Return (x, y) of the center of cell containing provided text 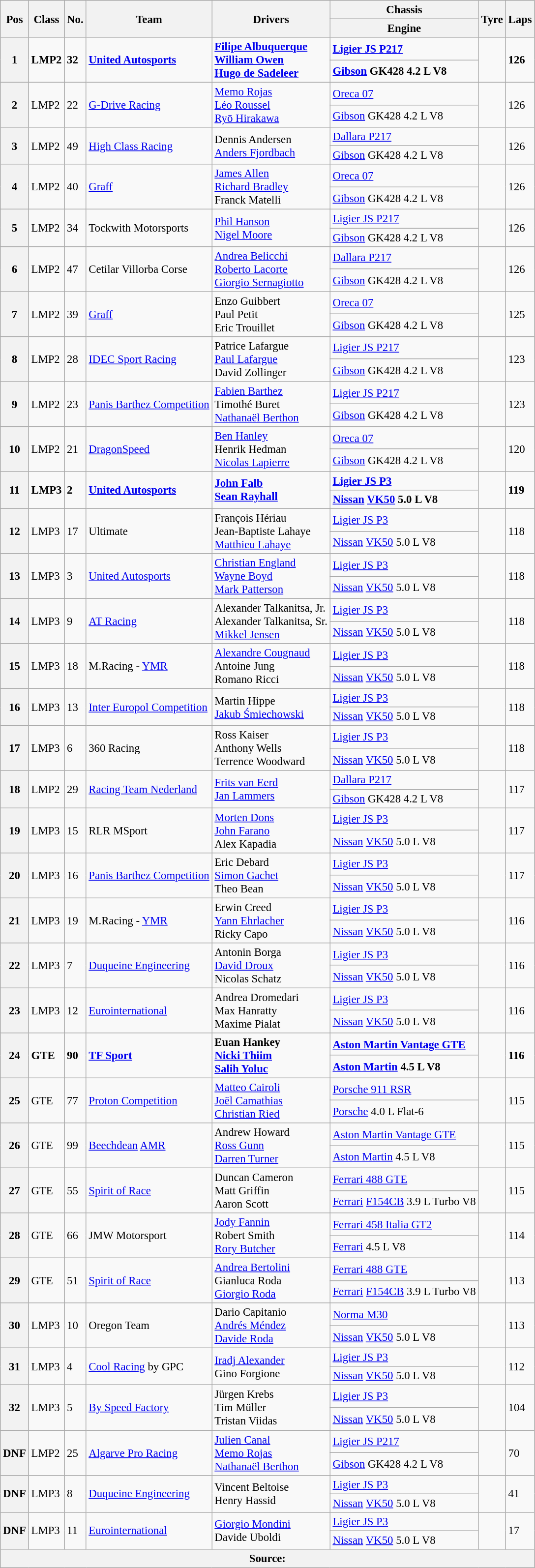
41 (520, 1494)
Giorgio Mondini Davide Uboldi (271, 1530)
Class (46, 19)
47 (75, 269)
49 (75, 146)
Andrew Howard Ross Gunn Darren Turner (271, 1146)
27 (15, 1191)
Inter Europol Competition (149, 707)
66 (75, 1236)
104 (520, 1408)
Algarve Pro Racing (149, 1453)
Proton Competition (149, 1100)
14 (15, 621)
Cetilar Villorba Corse (149, 269)
51 (75, 1281)
125 (520, 314)
Frits van Eerd Jan Lammers (271, 790)
Morten Dons John Farano Alex Kapadia (271, 830)
119 (520, 490)
Andrea Belicchi Roberto Lacorte Giorgio Sernagiotto (271, 269)
90 (75, 1056)
TF Sport (149, 1056)
G-Drive Racing (149, 105)
Chassis (404, 10)
Drivers (271, 19)
114 (520, 1236)
26 (15, 1146)
Filipe Albuquerque William Owen Hugo de Sadeleer (271, 60)
Antonin Borga David Droux Nicolas Schatz (271, 966)
Eric Debard Simon Gachet Theo Bean (271, 875)
Matteo Cairoli Joël Camathias Christian Ried (271, 1100)
Erwin Creed Yann Ehrlacher Ricky Capo (271, 920)
360 Racing (149, 748)
Source: (267, 1559)
Christian England Wayne Boyd Mark Patterson (271, 576)
Jody Fannin Robert Smith Rory Butcher (271, 1236)
Oregon Team (149, 1326)
Duncan Cameron Matt Griffin Aaron Scott (271, 1191)
Vincent Beltoise Henry Hassid (271, 1494)
Julien Canal Memo Rojas Nathanaël Berthon (271, 1453)
Euan Hankey Nicki Thiim Salih Yoluc (271, 1056)
Ross Kaiser Anthony Wells Terrence Woodward (271, 748)
Team (149, 19)
Pos (15, 19)
Engine (404, 29)
77 (75, 1100)
Ultimate (149, 531)
Norma M30 (404, 1314)
99 (75, 1146)
No. (75, 19)
20 (15, 875)
70 (520, 1453)
40 (75, 187)
34 (75, 228)
55 (75, 1191)
Andrea Dromedari Max Hanratty Maxime Pialat (271, 1010)
Alexandre Cougnaud Antoine Jung Romano Ricci (271, 666)
Ben Hanley Henrik Hedman Nicolas Lapierre (271, 449)
Alexander Talkanitsa, Jr. Alexander Talkanitsa, Sr. Mikkel Jensen (271, 621)
Martin Hippe Jakub Śmiechowski (271, 707)
Jürgen Krebs Tim Müller Tristan Viidas (271, 1408)
DragonSpeed (149, 449)
AT Racing (149, 621)
JMW Motorsport (149, 1236)
Phil Hanson Nigel Moore (271, 228)
112 (520, 1367)
31 (15, 1367)
Dario Capitanio Andrés Méndez Davide Roda (271, 1326)
Ferrari 458 Italia GT2 (404, 1224)
Beechdean AMR (149, 1146)
Patrice Lafargue Paul Lafargue David Zollinger (271, 359)
30 (15, 1326)
1 (15, 60)
Racing Team Nederland (149, 790)
Dennis Andersen Anders Fjordbach (271, 146)
Cool Racing by GPC (149, 1367)
IDEC Sport Racing (149, 359)
By Speed Factory (149, 1408)
James Allen Richard Bradley Franck Matelli (271, 187)
Memo Rojas Léo Roussel Ryō Hirakawa (271, 105)
Iradj Alexander Gino Forgione (271, 1367)
Ferrari 4.5 L V8 (404, 1247)
High Class Racing (149, 146)
120 (520, 449)
39 (75, 314)
Andrea Bertolini Gianluca Roda Giorgio Roda (271, 1281)
Fabien Barthez Timothé Buret Nathanaël Berthon (271, 404)
Tockwith Motorsports (149, 228)
RLR MSport (149, 830)
Tyre (492, 19)
Laps (520, 19)
Porsche 4.0 L Flat-6 (404, 1112)
Enzo Guibbert Paul Petit Eric Trouillet (271, 314)
Porsche 911 RSR (404, 1089)
François Hériau Jean-Baptiste Lahaye Matthieu Lahaye (271, 531)
24 (15, 1056)
John Falb Sean Rayhall (271, 490)
